Locate the cell with the specified text and output its (X, Y) center coordinate. 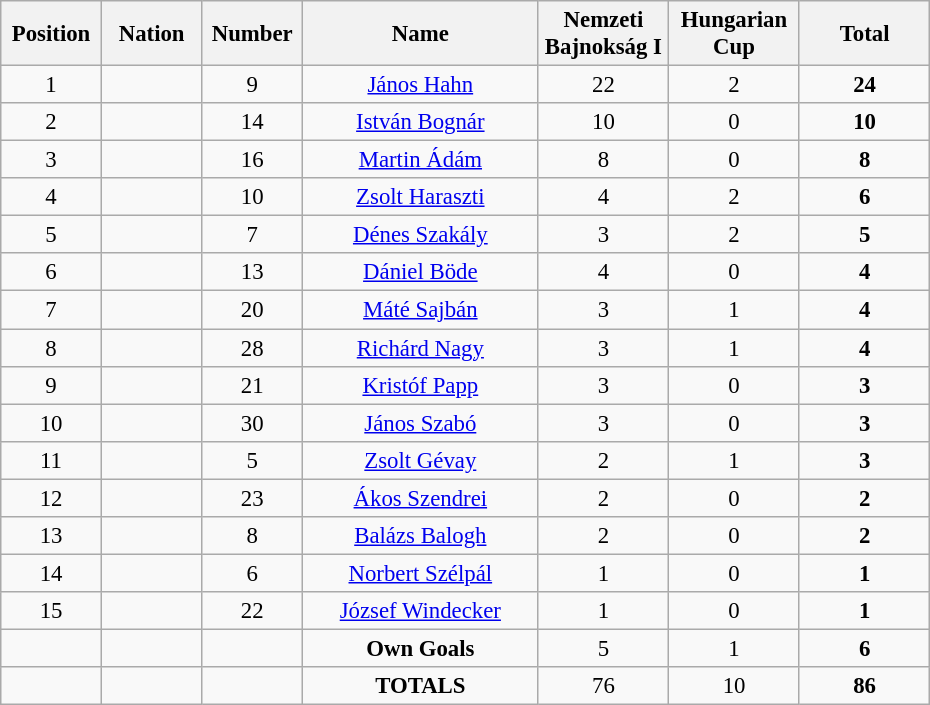
21 (252, 385)
Zsolt Haraszti (421, 197)
Total (864, 34)
Name (421, 34)
12 (52, 498)
Position (52, 34)
76 (604, 686)
Nemzeti Bajnokság I (604, 34)
Nation (152, 34)
23 (252, 498)
20 (252, 310)
Ákos Szendrei (421, 498)
István Bognár (421, 122)
24 (864, 85)
Máté Sajbán (421, 310)
11 (52, 460)
Balázs Balogh (421, 536)
Kristóf Papp (421, 385)
Martin Ádám (421, 160)
János Szabó (421, 423)
28 (252, 348)
Number (252, 34)
Hungarian Cup (734, 34)
16 (252, 160)
Dániel Böde (421, 273)
Own Goals (421, 648)
30 (252, 423)
TOTALS (421, 686)
János Hahn (421, 85)
15 (52, 611)
Zsolt Gévay (421, 460)
Richárd Nagy (421, 348)
József Windecker (421, 611)
86 (864, 686)
Dénes Szakály (421, 235)
Norbert Szélpál (421, 573)
